Output the (X, Y) coordinate of the center of the cell containing the given text.  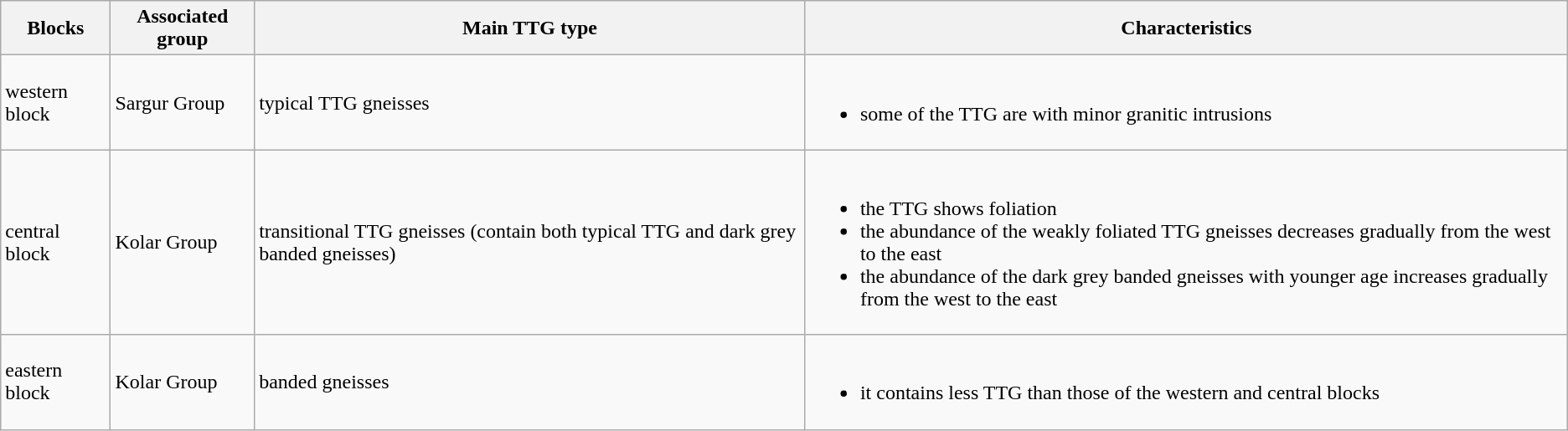
it contains less TTG than those of the western and central blocks (1186, 382)
some of the TTG are with minor granitic intrusions (1186, 102)
central block (55, 243)
Associated group (183, 28)
Characteristics (1186, 28)
eastern block (55, 382)
Sargur Group (183, 102)
typical TTG gneisses (530, 102)
banded gneisses (530, 382)
Blocks (55, 28)
western block (55, 102)
transitional TTG gneisses (contain both typical TTG and dark grey banded gneisses) (530, 243)
Main TTG type (530, 28)
